Detect which cell encompasses the target text, then output its (x, y) center coordinate. 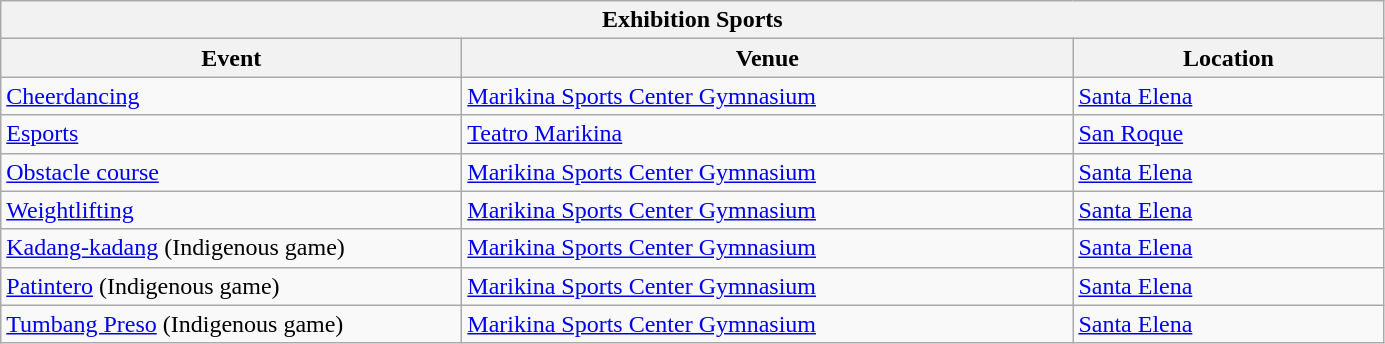
Patintero (Indigenous game) (232, 286)
Weightlifting (232, 210)
Exhibition Sports (692, 20)
Event (232, 58)
Location (1228, 58)
Teatro Marikina (768, 134)
Esports (232, 134)
Obstacle course (232, 172)
Cheerdancing (232, 96)
Kadang-kadang (Indigenous game) (232, 248)
San Roque (1228, 134)
Tumbang Preso (Indigenous game) (232, 324)
Venue (768, 58)
